Search for the cell housing the specified text and yield its (X, Y) center coordinate. 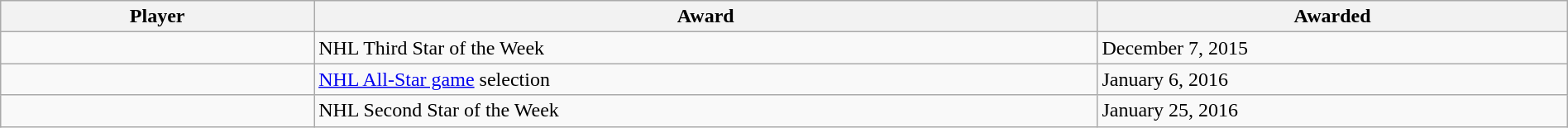
Award (706, 17)
NHL Third Star of the Week (706, 48)
Awarded (1332, 17)
January 6, 2016 (1332, 79)
December 7, 2015 (1332, 48)
NHL All-Star game selection (706, 79)
January 25, 2016 (1332, 111)
NHL Second Star of the Week (706, 111)
Player (157, 17)
